Scan for the cell matching the given text and deliver its [x, y] coordinate at center. 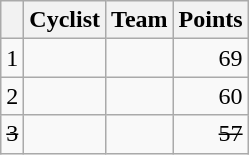
57 [210, 134]
Points [210, 20]
Team [140, 20]
69 [210, 58]
1 [12, 58]
60 [210, 96]
3 [12, 134]
Cyclist [65, 20]
2 [12, 96]
